For the text-containing cell, return its midpoint in [X, Y] coordinate format. 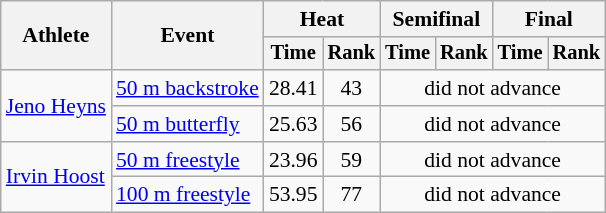
50 m backstroke [188, 88]
100 m freestyle [188, 195]
Irvin Hoost [56, 178]
Heat [322, 19]
25.63 [294, 124]
Athlete [56, 36]
23.96 [294, 160]
Event [188, 36]
Final [549, 19]
50 m butterfly [188, 124]
59 [352, 160]
77 [352, 195]
50 m freestyle [188, 160]
Semifinal [436, 19]
Jeno Heyns [56, 106]
43 [352, 88]
53.95 [294, 195]
56 [352, 124]
28.41 [294, 88]
